Capture the cell that displays the provided text and extract its [X, Y] central coordinate. 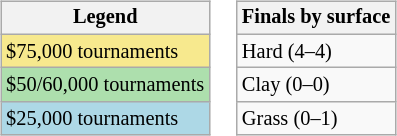
Hard (4–4) [316, 51]
$50/60,000 tournaments [105, 85]
$75,000 tournaments [105, 51]
Legend [105, 18]
Clay (0–0) [316, 85]
Grass (0–1) [316, 119]
$25,000 tournaments [105, 119]
Finals by surface [316, 18]
